For the text-containing cell, return its midpoint in [X, Y] coordinate format. 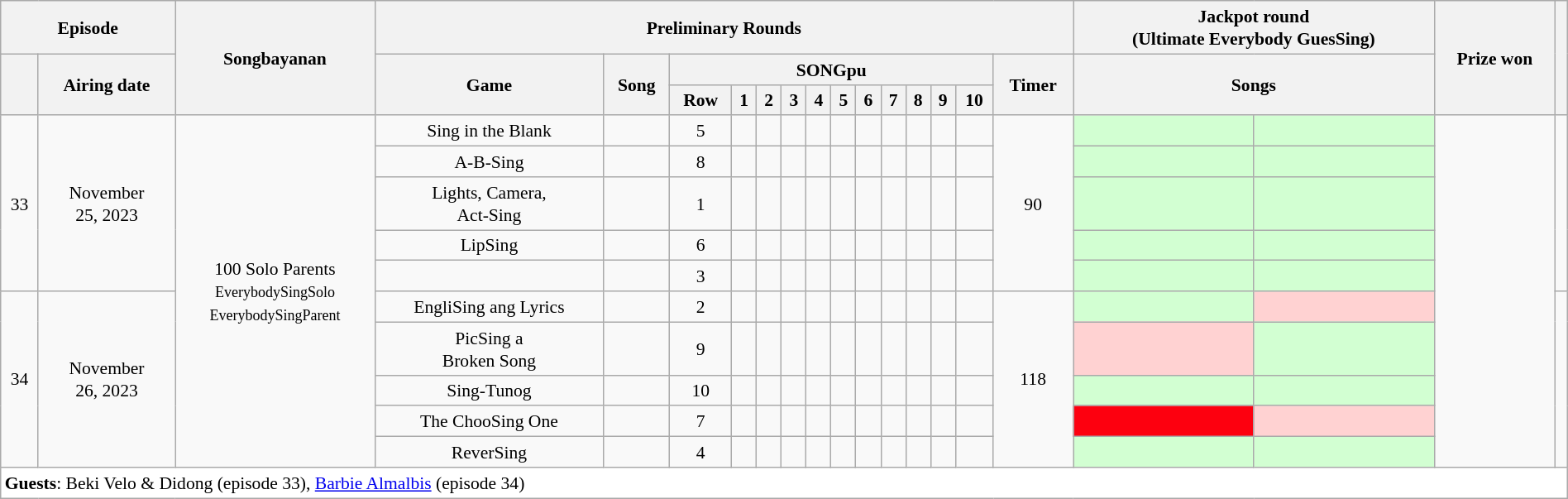
100 Solo ParentsEverybodySingSoloEverybodySingParent [275, 291]
Songs [1254, 84]
Sing-Tunog [489, 391]
November26, 2023 [106, 379]
The ChooSing One [489, 422]
EngliSing ang Lyrics [489, 306]
118 [1034, 379]
Song [637, 84]
Lights, Camera,Act-Sing [489, 204]
34 [20, 379]
Airing date [106, 84]
Preliminary Rounds [724, 27]
LipSing [489, 245]
Songbayanan [275, 58]
Row [701, 99]
November25, 2023 [106, 204]
90 [1034, 204]
33 [20, 204]
Sing in the Blank [489, 131]
A-B-Sing [489, 162]
Timer [1034, 84]
PicSing aBroken Song [489, 348]
Prize won [1494, 58]
Episode [88, 27]
SONGpu [832, 70]
Guests: Beki Velo & Didong (episode 33), Barbie Almalbis (episode 34) [784, 483]
Game [489, 84]
ReverSing [489, 452]
Jackpot round(Ultimate Everybody GuesSing) [1254, 27]
